Find where the given text appears and provide that cell's center as [X, Y] coordinate. 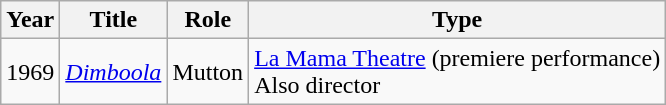
Mutton [208, 72]
Title [114, 20]
Dimboola [114, 72]
Type [458, 20]
Year [30, 20]
Role [208, 20]
1969 [30, 72]
La Mama Theatre (premiere performance)Also director [458, 72]
